From the cell containing the given text, extract its center point as [x, y] coordinate. 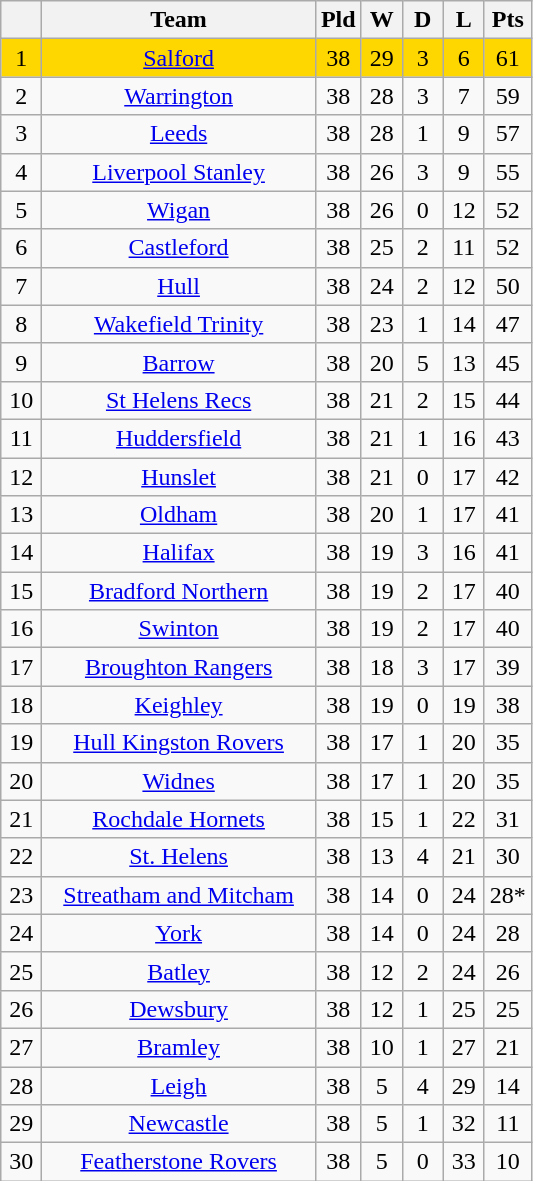
39 [508, 667]
28* [508, 895]
Bramley [179, 1047]
Hull Kingston Rovers [179, 743]
Wigan [179, 210]
D [422, 20]
59 [508, 96]
8 [22, 324]
Streatham and Mitcham [179, 895]
Hunslet [179, 477]
Broughton Rangers [179, 667]
43 [508, 438]
Oldham [179, 515]
Huddersfield [179, 438]
York [179, 933]
Featherstone Rovers [179, 1162]
Salford [179, 58]
Swinton [179, 629]
32 [464, 1124]
Halifax [179, 553]
55 [508, 172]
Warrington [179, 96]
Hull [179, 286]
Rochdale Hornets [179, 819]
50 [508, 286]
Keighley [179, 705]
Leeds [179, 134]
Liverpool Stanley [179, 172]
61 [508, 58]
Dewsbury [179, 1009]
Wakefield Trinity [179, 324]
45 [508, 362]
Barrow [179, 362]
42 [508, 477]
St Helens Recs [179, 400]
Newcastle [179, 1124]
33 [464, 1162]
31 [508, 819]
Bradford Northern [179, 591]
57 [508, 134]
Team [179, 20]
Widnes [179, 781]
44 [508, 400]
47 [508, 324]
Castleford [179, 248]
W [382, 20]
Pts [508, 20]
St. Helens [179, 857]
L [464, 20]
Leigh [179, 1085]
Batley [179, 971]
Pld [338, 20]
